Return the [x, y] coordinate for the center point of the cell that contains the specified text.  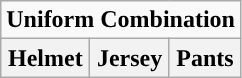
Pants [204, 58]
Helmet [46, 58]
Uniform Combination [121, 20]
Jersey [130, 58]
